For the text-containing cell, return its midpoint in [x, y] coordinate format. 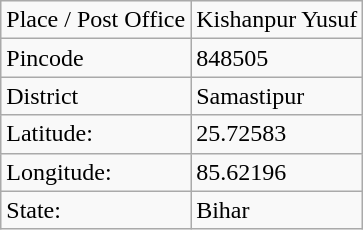
848505 [277, 58]
Latitude: [96, 134]
Longitude: [96, 172]
Kishanpur Yusuf [277, 20]
Place / Post Office [96, 20]
State: [96, 210]
Samastipur [277, 96]
District [96, 96]
Bihar [277, 210]
25.72583 [277, 134]
Pincode [96, 58]
85.62196 [277, 172]
